Capture the cell that displays the provided text and extract its [X, Y] central coordinate. 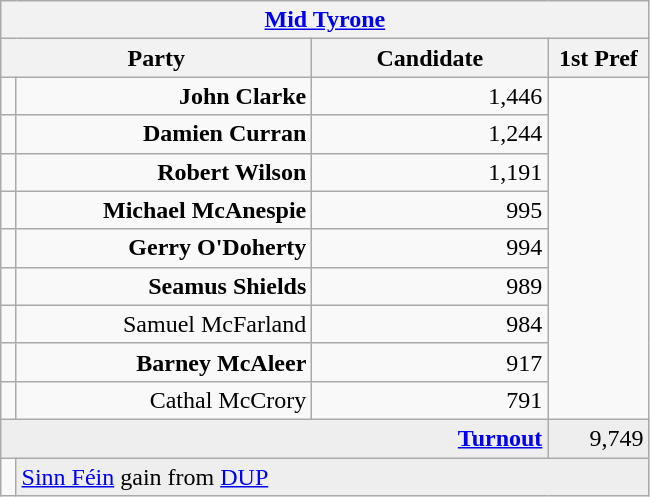
Barney McAleer [164, 362]
Candidate [430, 58]
917 [430, 362]
Sinn Féin gain from DUP [332, 477]
995 [430, 210]
Damien Curran [164, 134]
John Clarke [164, 96]
1,244 [430, 134]
984 [430, 324]
994 [430, 248]
Seamus Shields [164, 286]
1,446 [430, 96]
9,749 [598, 438]
989 [430, 286]
1,191 [430, 172]
Samuel McFarland [164, 324]
Cathal McCrory [164, 400]
Gerry O'Doherty [164, 248]
Turnout [274, 438]
Mid Tyrone [325, 20]
Party [156, 58]
1st Pref [598, 58]
Robert Wilson [164, 172]
Michael McAnespie [164, 210]
791 [430, 400]
